Return [X, Y] of the center of cell containing provided text 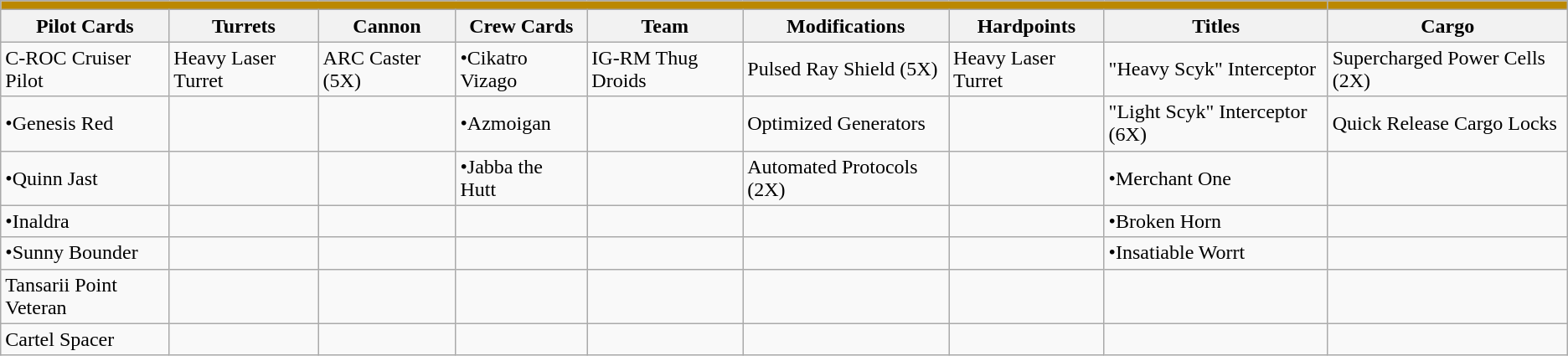
ARC Caster (5X) [387, 69]
•Genesis Red [85, 124]
Tansarii Point Veteran [85, 297]
•Azmoigan [521, 124]
Modifications [846, 26]
•Insatiable Worrt [1216, 253]
Cannon [387, 26]
Quick Release Cargo Locks [1447, 124]
Team [665, 26]
Cargo [1447, 26]
•Merchant One [1216, 178]
•Inaldra [85, 221]
Automated Protocols (2X) [846, 178]
"Light Scyk" Interceptor (6X) [1216, 124]
IG-RM Thug Droids [665, 69]
•Jabba the Hutt [521, 178]
C-ROC Cruiser Pilot [85, 69]
Crew Cards [521, 26]
Optimized Generators [846, 124]
Supercharged Power Cells (2X) [1447, 69]
Pulsed Ray Shield (5X) [846, 69]
Titles [1216, 26]
Hardpoints [1027, 26]
Pilot Cards [85, 26]
Turrets [244, 26]
"Heavy Scyk" Interceptor [1216, 69]
•Sunny Bounder [85, 253]
•Broken Horn [1216, 221]
•Cikatro Vizago [521, 69]
•Quinn Jast [85, 178]
Cartel Spacer [85, 339]
